Pinpoint the cell where the given text exists, returning its [X, Y] midpoint coordinate. 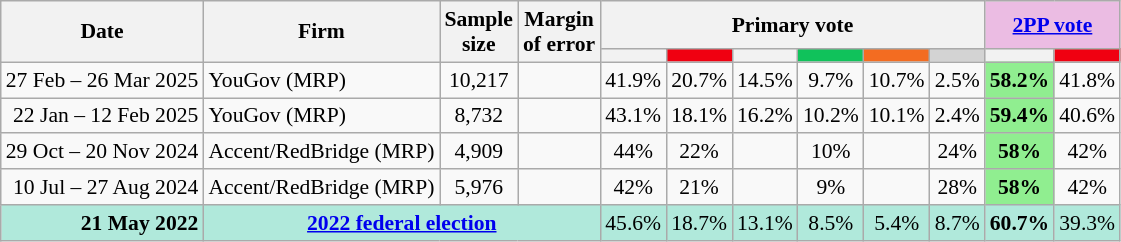
Marginof error [559, 32]
2022 federal election [402, 223]
8.5% [831, 223]
22 Jan – 12 Feb 2025 [102, 116]
13.1% [765, 223]
2.4% [958, 116]
Primary vote [792, 25]
21 May 2022 [102, 223]
Samplesize [479, 32]
21% [699, 187]
24% [958, 152]
10 Jul – 27 Aug 2024 [102, 187]
10.1% [897, 116]
18.7% [699, 223]
58.2% [1020, 80]
20.7% [699, 80]
2.5% [958, 80]
9% [831, 187]
59.4% [1020, 116]
43.1% [633, 116]
18.1% [699, 116]
10% [831, 152]
44% [633, 152]
4,909 [479, 152]
60.7% [1020, 223]
8,732 [479, 116]
29 Oct – 20 Nov 2024 [102, 152]
40.6% [1087, 116]
5.4% [897, 223]
9.7% [831, 80]
10.2% [831, 116]
41.8% [1087, 80]
16.2% [765, 116]
14.5% [765, 80]
10.7% [897, 80]
8.7% [958, 223]
39.3% [1087, 223]
41.9% [633, 80]
10,217 [479, 80]
28% [958, 187]
5,976 [479, 187]
2PP vote [1052, 25]
27 Feb – 26 Mar 2025 [102, 80]
Date [102, 32]
22% [699, 152]
45.6% [633, 223]
Firm [321, 32]
